Output the (X, Y) coordinate of the center of the cell containing the given text.  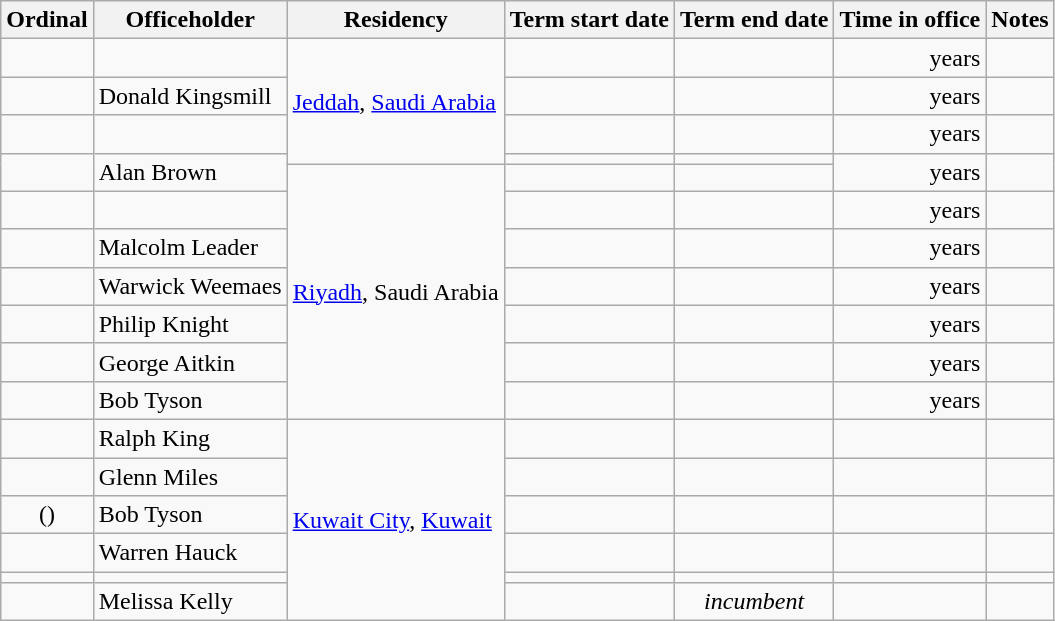
Ordinal (47, 20)
Term start date (589, 20)
() (47, 515)
Philip Knight (190, 324)
Term end date (754, 20)
Donald Kingsmill (190, 96)
Melissa Kelly (190, 602)
Riyadh, Saudi Arabia (396, 292)
Malcolm Leader (190, 248)
Notes (1020, 20)
Warren Hauck (190, 553)
Time in office (910, 20)
Jeddah, Saudi Arabia (396, 102)
Glenn Miles (190, 477)
Kuwait City, Kuwait (396, 520)
Residency (396, 20)
Ralph King (190, 438)
Alan Brown (190, 172)
incumbent (754, 602)
Officeholder (190, 20)
George Aitkin (190, 362)
Warwick Weemaes (190, 286)
